Provide the [X, Y] coordinate of the cell's center where the given text is located.  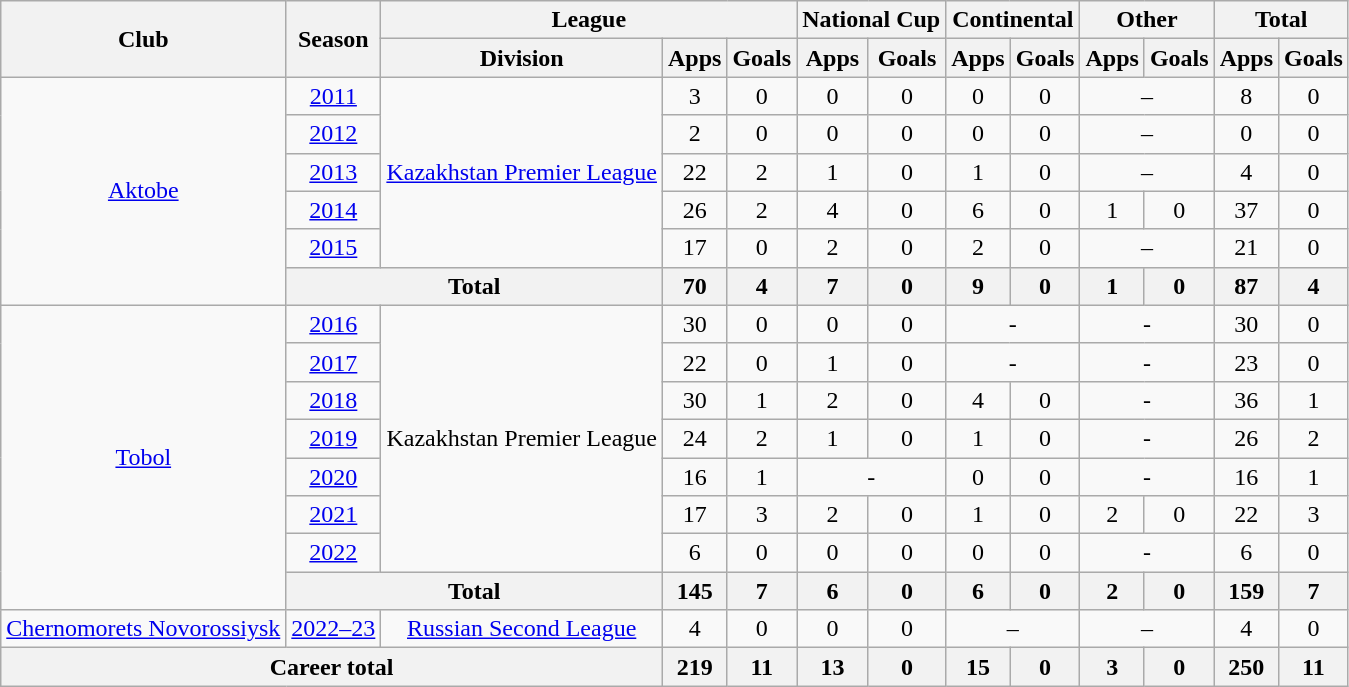
159 [1246, 591]
8 [1246, 96]
2022 [334, 553]
250 [1246, 667]
145 [694, 591]
21 [1246, 248]
2012 [334, 134]
13 [833, 667]
Aktobe [144, 191]
2018 [334, 400]
2022–23 [334, 629]
87 [1246, 286]
Other [1147, 20]
15 [978, 667]
2014 [334, 210]
Russian Second League [522, 629]
24 [694, 438]
36 [1246, 400]
Club [144, 39]
Continental [1013, 20]
2020 [334, 477]
2011 [334, 96]
Tobol [144, 457]
Season [334, 39]
2016 [334, 324]
9 [978, 286]
37 [1246, 210]
League [589, 20]
70 [694, 286]
219 [694, 667]
National Cup [872, 20]
2017 [334, 362]
Career total [332, 667]
Division [522, 58]
2021 [334, 515]
2013 [334, 172]
Chernomorets Novorossiysk [144, 629]
23 [1246, 362]
2015 [334, 248]
2019 [334, 438]
